From the cell containing the given text, extract its center point as (x, y) coordinate. 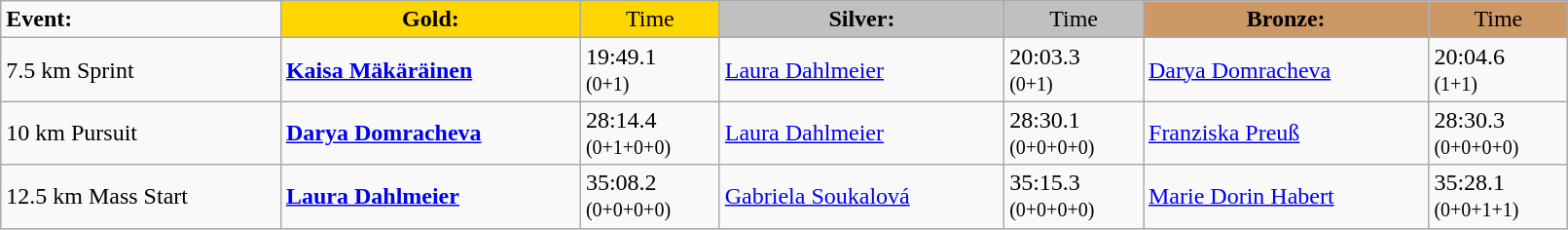
Silver: (861, 19)
10 km Pursuit (141, 133)
12.5 km Mass Start (141, 197)
7.5 km Sprint (141, 70)
Marie Dorin Habert (1285, 197)
28:14.4 (0+1+0+0) (650, 133)
Franziska Preuß (1285, 133)
Gold: (430, 19)
35:28.1 (0+0+1+1) (1499, 197)
28:30.1(0+0+0+0) (1075, 133)
Gabriela Soukalová (861, 197)
35:08.2 (0+0+0+0) (650, 197)
Event: (141, 19)
20:04.6(1+1) (1499, 70)
Kaisa Mäkäräinen (430, 70)
28:30.3(0+0+0+0) (1499, 133)
19:49.1 (0+1) (650, 70)
Bronze: (1285, 19)
20:03.3(0+1) (1075, 70)
35:15.3 (0+0+0+0) (1075, 197)
